Pinpoint the cell where the given text exists, returning its [x, y] midpoint coordinate. 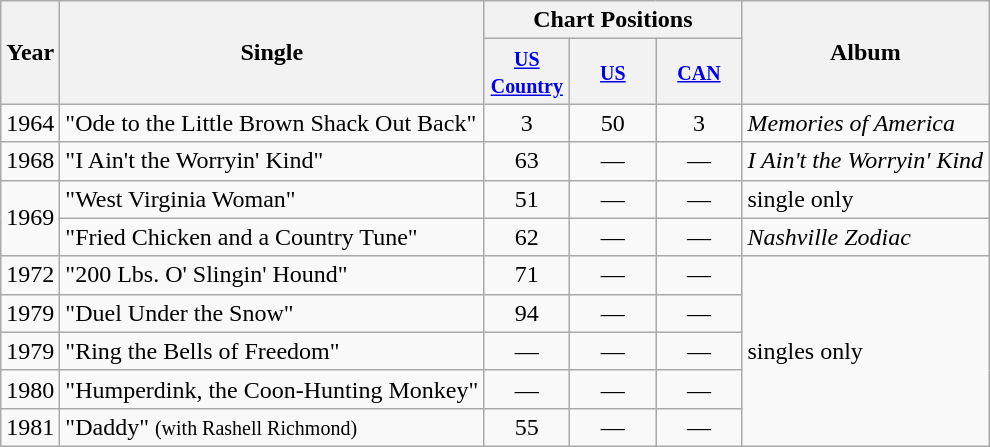
singles only [866, 351]
1968 [30, 161]
"I Ain't the Worryin' Kind" [272, 161]
"Daddy" (with Rashell Richmond) [272, 427]
1969 [30, 218]
"Ring the Bells of Freedom" [272, 351]
US [613, 72]
CAN [699, 72]
"Duel Under the Snow" [272, 313]
1981 [30, 427]
"Ode to the Little Brown Shack Out Back" [272, 123]
1972 [30, 275]
62 [527, 237]
US Country [527, 72]
71 [527, 275]
I Ain't the Worryin' Kind [866, 161]
Nashville Zodiac [866, 237]
Chart Positions [613, 20]
Album [866, 52]
51 [527, 199]
"West Virginia Woman" [272, 199]
94 [527, 313]
Single [272, 52]
"200 Lbs. O' Slingin' Hound" [272, 275]
50 [613, 123]
1980 [30, 389]
"Humperdink, the Coon-Hunting Monkey" [272, 389]
55 [527, 427]
1964 [30, 123]
Memories of America [866, 123]
Year [30, 52]
63 [527, 161]
single only [866, 199]
"Fried Chicken and a Country Tune" [272, 237]
